Locate the cell with the specified text and output its [x, y] center coordinate. 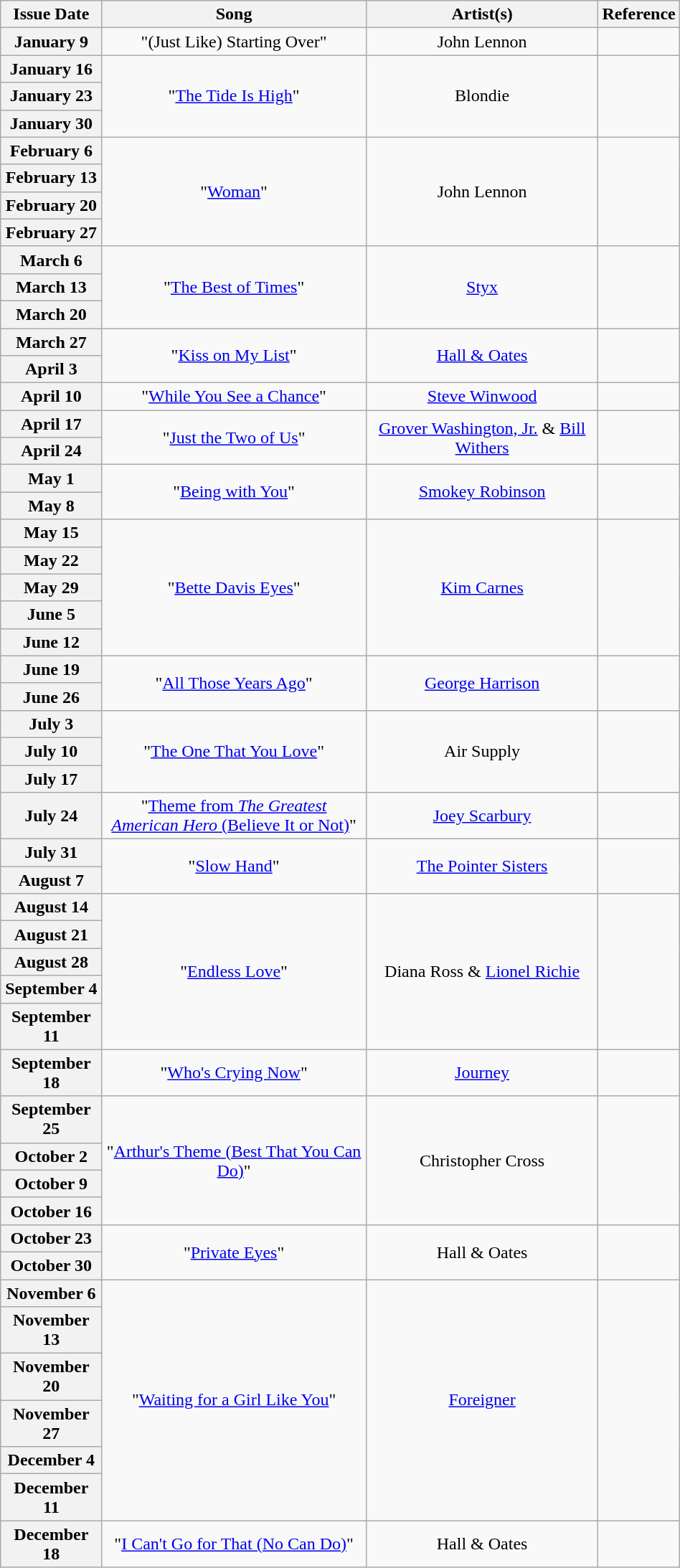
May 15 [52, 533]
December 4 [52, 1460]
Diana Ross & Lionel Richie [482, 971]
April 10 [52, 397]
"Endless Love" [234, 971]
July 10 [52, 751]
June 19 [52, 669]
Blondie [482, 96]
May 29 [52, 587]
May 8 [52, 506]
December 18 [52, 1544]
July 17 [52, 778]
April 17 [52, 424]
Grover Washington, Jr. & Bill Withers [482, 438]
August 21 [52, 935]
October 9 [52, 1184]
February 13 [52, 178]
"Just the Two of Us" [234, 438]
February 20 [52, 205]
October 2 [52, 1156]
January 16 [52, 69]
August 28 [52, 962]
"Woman" [234, 192]
March 27 [52, 342]
"Bette Davis Eyes" [234, 587]
"While You See a Chance" [234, 397]
Song [234, 14]
September 4 [52, 989]
"Arthur's Theme (Best That You Can Do)" [234, 1161]
July 24 [52, 816]
"I Can't Go for That (No Can Do)" [234, 1544]
"Private Eyes" [234, 1252]
January 23 [52, 96]
August 14 [52, 907]
March 20 [52, 314]
Kim Carnes [482, 587]
Artist(s) [482, 14]
Issue Date [52, 14]
October 30 [52, 1265]
November 13 [52, 1330]
December 11 [52, 1498]
November 20 [52, 1377]
September 11 [52, 1026]
Joey Scarbury [482, 816]
"The Best of Times" [234, 287]
February 6 [52, 151]
January 9 [52, 42]
"Kiss on My List" [234, 356]
George Harrison [482, 683]
Journey [482, 1073]
July 3 [52, 724]
September 18 [52, 1073]
November 27 [52, 1423]
June 12 [52, 642]
April 24 [52, 451]
Foreigner [482, 1400]
"(Just Like) Starting Over" [234, 42]
March 13 [52, 287]
October 23 [52, 1238]
January 30 [52, 123]
"Slow Hand" [234, 866]
Air Supply [482, 751]
April 3 [52, 369]
"The One That You Love" [234, 751]
November 6 [52, 1293]
May 22 [52, 560]
June 5 [52, 615]
"All Those Years Ago" [234, 683]
June 26 [52, 696]
The Pointer Sisters [482, 866]
March 6 [52, 260]
Reference [638, 14]
July 31 [52, 853]
Styx [482, 287]
October 16 [52, 1211]
Steve Winwood [482, 397]
February 27 [52, 232]
"Being with You" [234, 492]
"Waiting for a Girl Like You" [234, 1400]
"Who's Crying Now" [234, 1073]
August 7 [52, 880]
Smokey Robinson [482, 492]
"Theme from The Greatest American Hero (Believe It or Not)" [234, 816]
Christopher Cross [482, 1161]
"The Tide Is High" [234, 96]
May 1 [52, 478]
September 25 [52, 1119]
